Detect which cell encompasses the target text, then output its [X, Y] center coordinate. 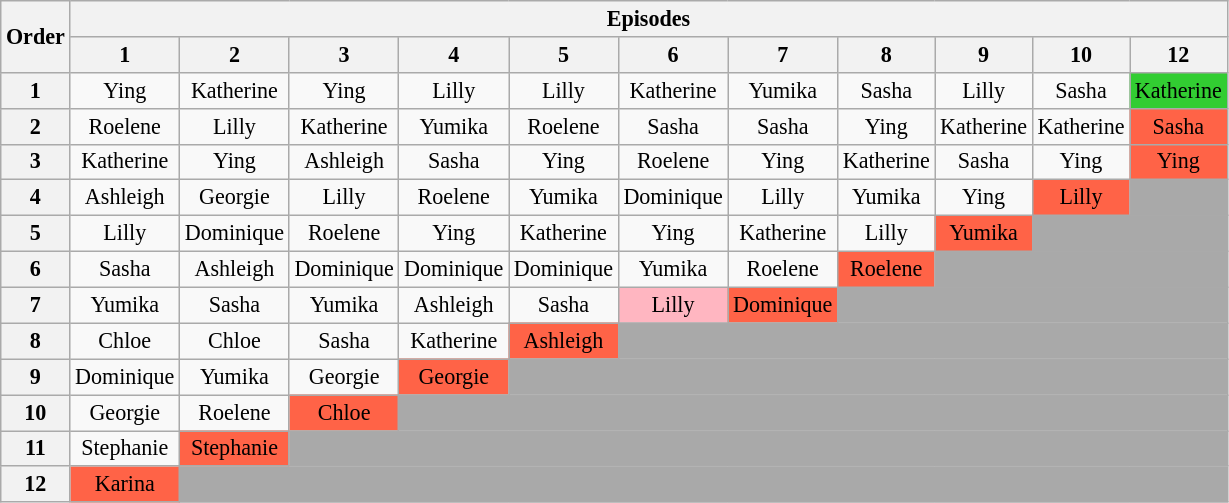
Episodes [648, 18]
11 [36, 448]
Karina [125, 484]
Order [36, 36]
